Return the [X, Y] coordinate for the center point of the cell that contains the specified text.  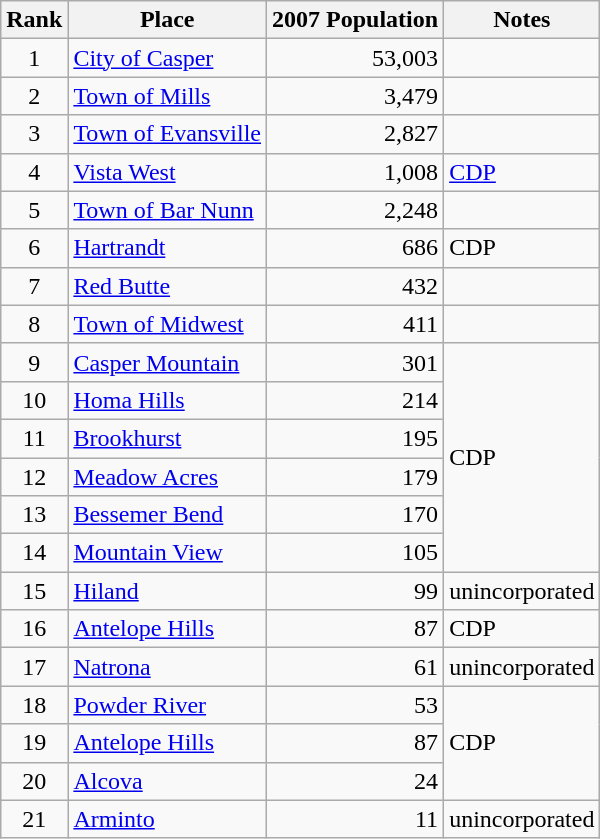
1,008 [356, 172]
99 [356, 591]
Arminto [168, 819]
1 [34, 58]
Place [168, 20]
Hartrandt [168, 248]
4 [34, 172]
Notes [522, 20]
Bessemer Bend [168, 515]
Town of Mills [168, 96]
10 [34, 400]
20 [34, 781]
432 [356, 286]
12 [34, 477]
105 [356, 553]
170 [356, 515]
Town of Bar Nunn [168, 210]
13 [34, 515]
Casper Mountain [168, 362]
Meadow Acres [168, 477]
24 [356, 781]
53 [356, 705]
Powder River [168, 705]
15 [34, 591]
8 [34, 324]
14 [34, 553]
Natrona [168, 667]
7 [34, 286]
Town of Midwest [168, 324]
16 [34, 629]
3,479 [356, 96]
195 [356, 438]
Mountain View [168, 553]
Vista West [168, 172]
21 [34, 819]
61 [356, 667]
Hiland [168, 591]
6 [34, 248]
Town of Evansville [168, 134]
5 [34, 210]
17 [34, 667]
179 [356, 477]
2,248 [356, 210]
214 [356, 400]
2,827 [356, 134]
9 [34, 362]
Homa Hills [168, 400]
19 [34, 743]
Brookhurst [168, 438]
411 [356, 324]
3 [34, 134]
Red Butte [168, 286]
Alcova [168, 781]
18 [34, 705]
686 [356, 248]
2007 Population [356, 20]
City of Casper [168, 58]
301 [356, 362]
2 [34, 96]
53,003 [356, 58]
Rank [34, 20]
